From the cell containing the given text, extract its center point as (X, Y) coordinate. 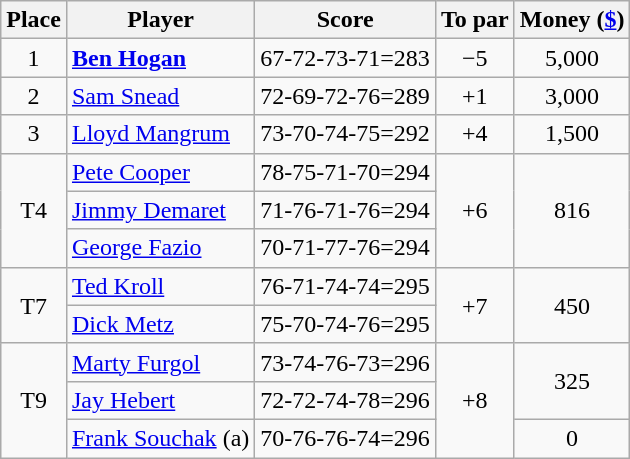
73-70-74-75=292 (346, 134)
Place (34, 20)
3 (34, 134)
+1 (474, 96)
5,000 (572, 58)
Player (160, 20)
76-71-74-74=295 (346, 286)
+4 (474, 134)
1,500 (572, 134)
Lloyd Mangrum (160, 134)
Sam Snead (160, 96)
+7 (474, 305)
Ben Hogan (160, 58)
T7 (34, 305)
0 (572, 438)
450 (572, 305)
1 (34, 58)
72-69-72-76=289 (346, 96)
Score (346, 20)
Dick Metz (160, 324)
70-76-76-74=296 (346, 438)
T9 (34, 400)
+6 (474, 210)
T4 (34, 210)
3,000 (572, 96)
Frank Souchak (a) (160, 438)
2 (34, 96)
Ted Kroll (160, 286)
71-76-71-76=294 (346, 210)
Marty Furgol (160, 362)
Pete Cooper (160, 172)
75-70-74-76=295 (346, 324)
+8 (474, 400)
70-71-77-76=294 (346, 248)
72-72-74-78=296 (346, 400)
Jay Hebert (160, 400)
73-74-76-73=296 (346, 362)
67-72-73-71=283 (346, 58)
325 (572, 381)
George Fazio (160, 248)
Money ($) (572, 20)
To par (474, 20)
−5 (474, 58)
816 (572, 210)
Jimmy Demaret (160, 210)
78-75-71-70=294 (346, 172)
